Capture the cell that displays the provided text and extract its (X, Y) central coordinate. 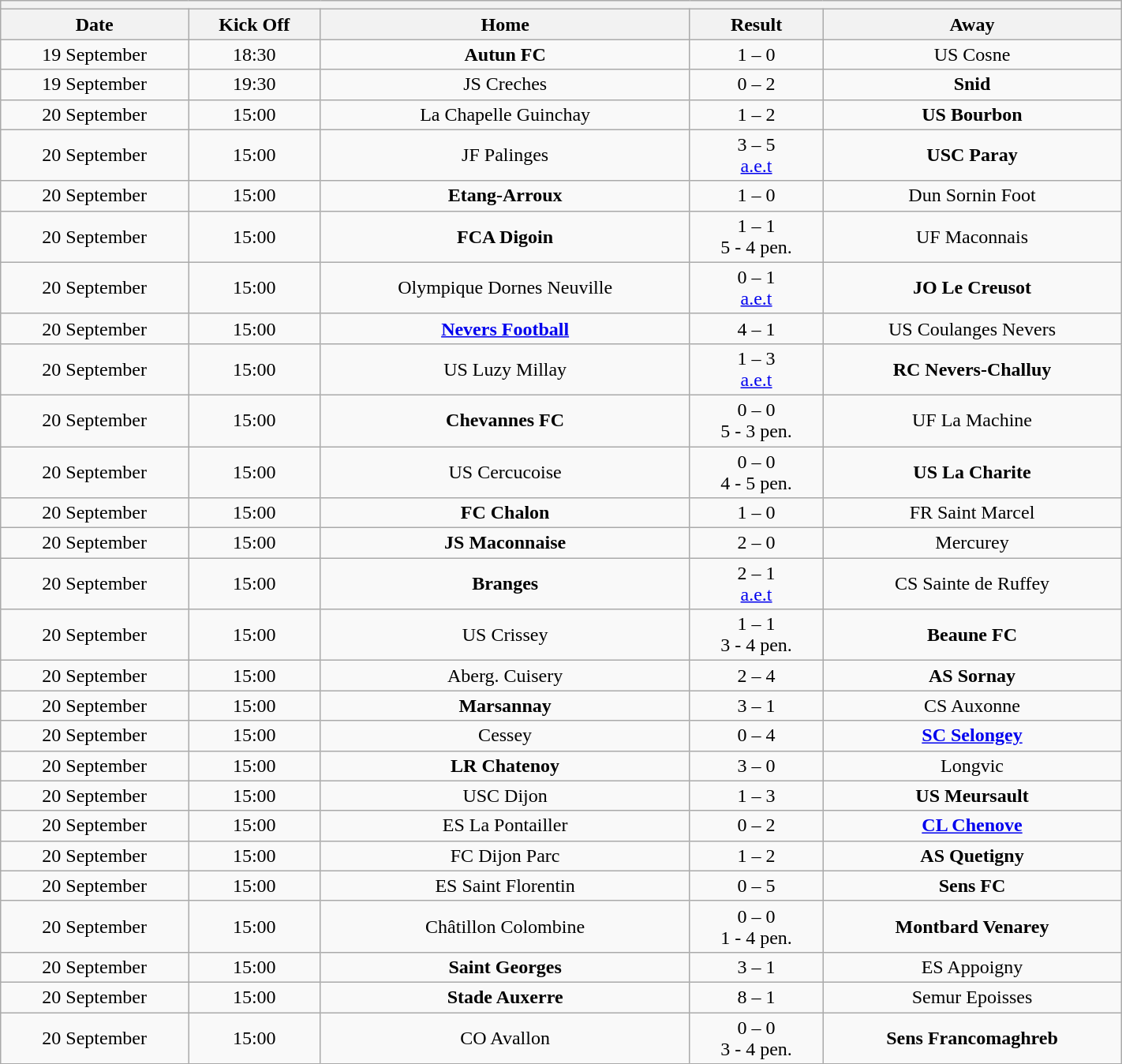
La Chapelle Guinchay (505, 114)
0 – 0 5 - 3 pen. (756, 420)
Away (972, 24)
2 – 4 (756, 676)
Beaune FC (972, 635)
Cessey (505, 736)
1 – 1 3 - 4 pen. (756, 635)
Home (505, 24)
2 – 1 a.e.t (756, 584)
19:30 (254, 84)
18:30 (254, 54)
Date (95, 24)
JF Palinges (505, 155)
FC Chalon (505, 513)
RC Nevers-Challuy (972, 369)
3 – 5 a.e.t (756, 155)
AS Sornay (972, 676)
ES La Pontailler (505, 826)
CO Avallon (505, 1037)
0 – 0 4 - 5 pen. (756, 472)
Chevannes FC (505, 420)
JS Maconnaise (505, 543)
0 – 1 a.e.t (756, 287)
1 – 3 (756, 796)
Autun FC (505, 54)
Aberg. Cuisery (505, 676)
FR Saint Marcel (972, 513)
0 – 0 3 - 4 pen. (756, 1037)
Kick Off (254, 24)
USC Dijon (505, 796)
ES Saint Florentin (505, 886)
0 – 0 1 - 4 pen. (756, 927)
2 – 0 (756, 543)
US Meursault (972, 796)
Châtillon Colombine (505, 927)
CL Chenove (972, 826)
US Luzy Millay (505, 369)
FC Dijon Parc (505, 856)
USC Paray (972, 155)
JO Le Creusot (972, 287)
LR Chatenoy (505, 766)
Branges (505, 584)
US Bourbon (972, 114)
Stade Auxerre (505, 997)
CS Sainte de Ruffey (972, 584)
UF La Machine (972, 420)
FCA Digoin (505, 237)
Sens FC (972, 886)
US Coulanges Nevers (972, 328)
Semur Epoisses (972, 997)
Nevers Football (505, 328)
Saint Georges (505, 967)
Olympique Dornes Neuville (505, 287)
1 – 3 a.e.t (756, 369)
Dun Sornin Foot (972, 196)
Snid (972, 84)
US La Charite (972, 472)
Montbard Venarey (972, 927)
Result (756, 24)
Marsannay (505, 706)
8 – 1 (756, 997)
0 – 5 (756, 886)
US Cercucoise (505, 472)
US Cosne (972, 54)
Etang-Arroux (505, 196)
0 – 4 (756, 736)
SC Selongey (972, 736)
1 – 1 5 - 4 pen. (756, 237)
3 – 0 (756, 766)
ES Appoigny (972, 967)
US Crissey (505, 635)
Mercurey (972, 543)
JS Creches (505, 84)
UF Maconnais (972, 237)
Longvic (972, 766)
Sens Francomaghreb (972, 1037)
AS Quetigny (972, 856)
CS Auxonne (972, 706)
4 – 1 (756, 328)
